Find where the given text appears and provide that cell's center as [X, Y] coordinate. 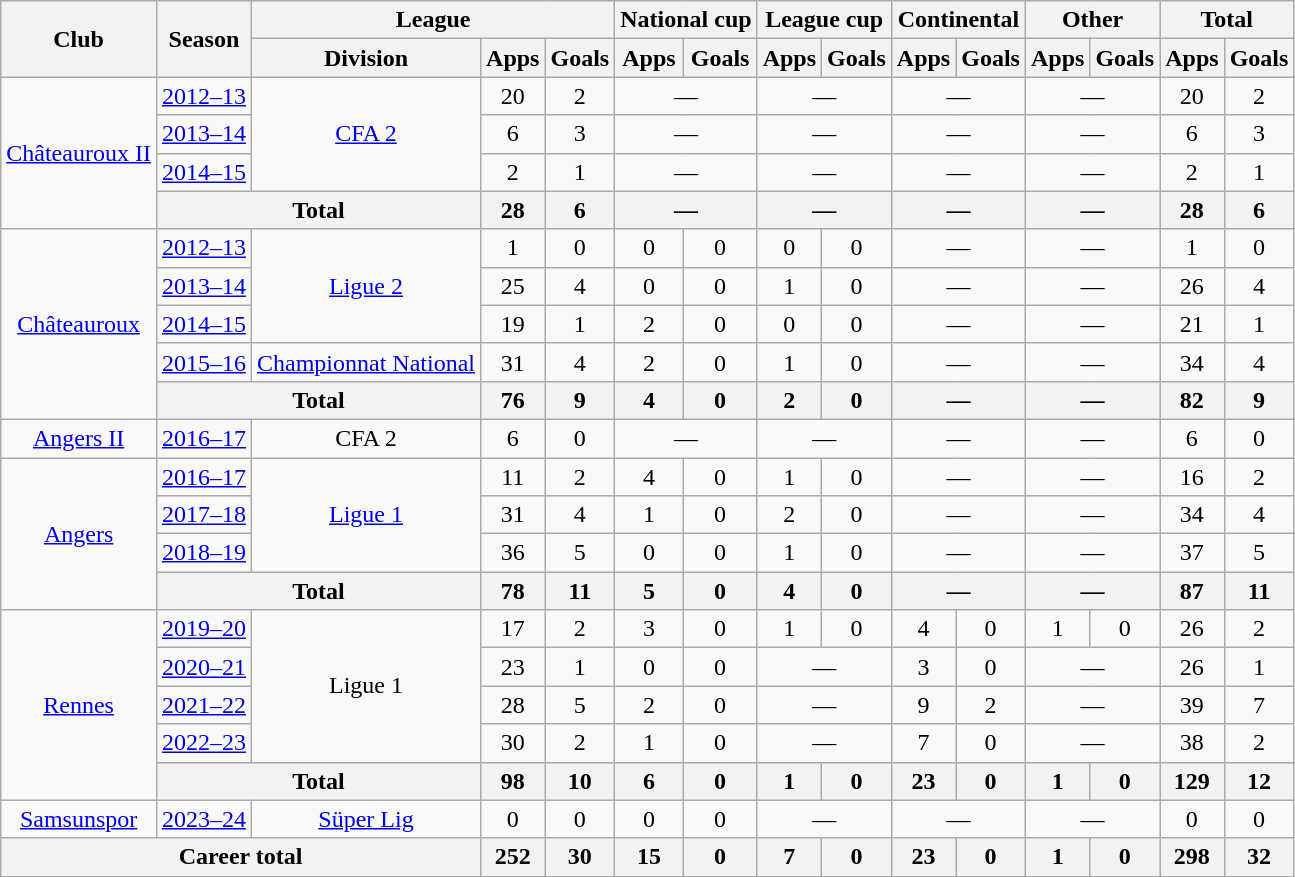
Ligue 2 [366, 286]
Championnat National [366, 362]
2022–23 [204, 743]
32 [1259, 857]
12 [1259, 781]
37 [1192, 553]
21 [1192, 324]
2020–21 [204, 667]
Châteauroux [79, 324]
2023–24 [204, 819]
76 [513, 400]
League [432, 20]
38 [1192, 743]
National cup [686, 20]
Rennes [79, 705]
16 [1192, 477]
87 [1192, 591]
Samsunspor [79, 819]
Angers [79, 534]
League cup [824, 20]
252 [513, 857]
Süper Lig [366, 819]
36 [513, 553]
Châteauroux II [79, 153]
2018–19 [204, 553]
98 [513, 781]
Angers II [79, 438]
Other [1092, 20]
2015–16 [204, 362]
82 [1192, 400]
Season [204, 39]
78 [513, 591]
Career total [241, 857]
2019–20 [204, 629]
Continental [958, 20]
Division [366, 58]
2017–18 [204, 515]
17 [513, 629]
Club [79, 39]
2021–22 [204, 705]
298 [1192, 857]
129 [1192, 781]
25 [513, 286]
10 [580, 781]
15 [649, 857]
19 [513, 324]
39 [1192, 705]
